Detect which cell encompasses the target text, then output its [X, Y] center coordinate. 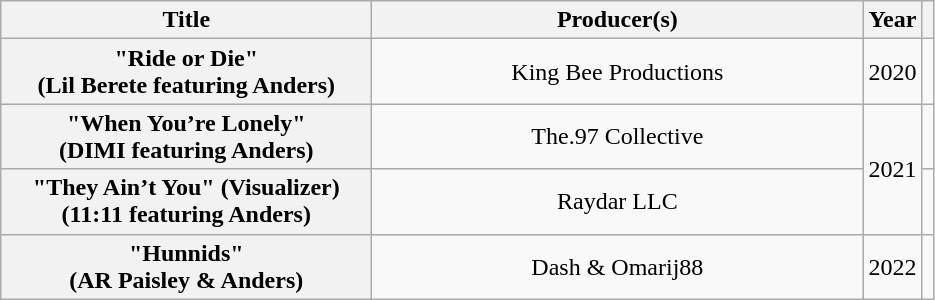
"They Ain’t You" (Visualizer) (11:11 featuring Anders) [186, 202]
Dash & Omarij88 [618, 266]
2021 [892, 169]
Title [186, 20]
Producer(s) [618, 20]
2022 [892, 266]
"Hunnids" (AR Paisley & Anders) [186, 266]
Year [892, 20]
King Bee Productions [618, 72]
2020 [892, 72]
"When You’re Lonely"(DIMI featuring Anders) [186, 136]
"Ride or Die"(Lil Berete featuring Anders) [186, 72]
The.97 Collective [618, 136]
Raydar LLC [618, 202]
